Return the (x, y) coordinate for the center point of the cell that contains the specified text.  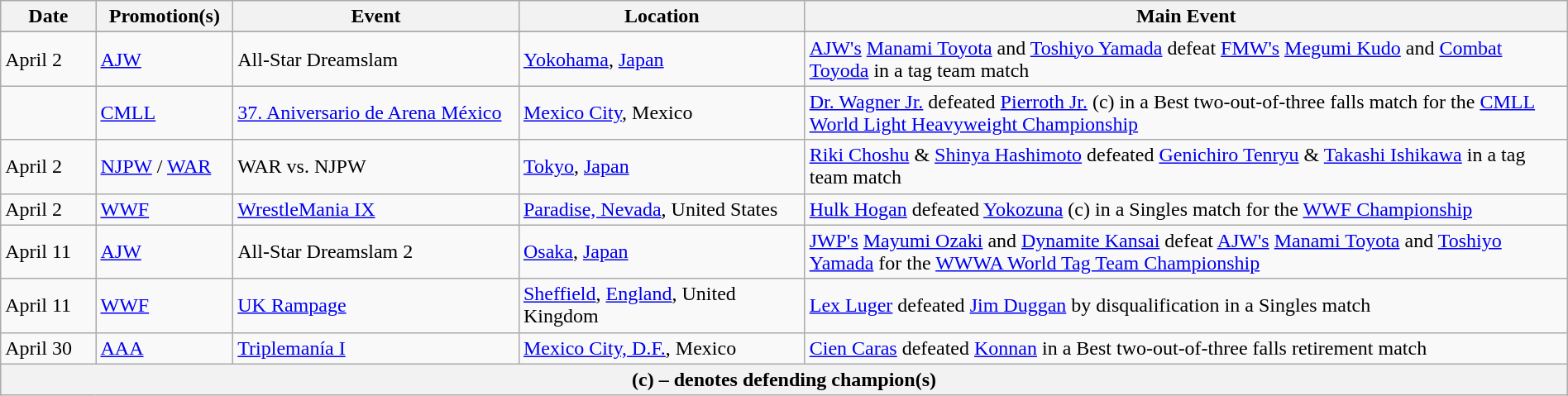
AJW's Manami Toyota and Toshiyo Yamada defeat FMW's Megumi Kudo and Combat Toyoda in a tag team match (1186, 60)
Paradise, Nevada, United States (662, 209)
Main Event (1186, 17)
Date (48, 17)
Mexico City, Mexico (662, 112)
(c) – denotes defending champion(s) (784, 379)
Mexico City, D.F., Mexico (662, 348)
NJPW / WAR (165, 167)
All-Star Dreamslam 2 (376, 251)
All-Star Dreamslam (376, 60)
Riki Choshu & Shinya Hashimoto defeated Genichiro Tenryu & Takashi Ishikawa in a tag team match (1186, 167)
JWP's Mayumi Ozaki and Dynamite Kansai defeat AJW's Manami Toyota and Toshiyo Yamada for the WWWA World Tag Team Championship (1186, 251)
Dr. Wagner Jr. defeated Pierroth Jr. (c) in a Best two-out-of-three falls match for the CMLL World Light Heavyweight Championship (1186, 112)
Event (376, 17)
WrestleMania IX (376, 209)
Promotion(s) (165, 17)
37. Aniversario de Arena México (376, 112)
Hulk Hogan defeated Yokozuna (c) in a Singles match for the WWF Championship (1186, 209)
Tokyo, Japan (662, 167)
Sheffield, England, United Kingdom (662, 306)
CMLL (165, 112)
UK Rampage (376, 306)
Triplemanía I (376, 348)
Yokohama, Japan (662, 60)
April 30 (48, 348)
Location (662, 17)
AAA (165, 348)
Osaka, Japan (662, 251)
Cien Caras defeated Konnan in a Best two-out-of-three falls retirement match (1186, 348)
WAR vs. NJPW (376, 167)
Lex Luger defeated Jim Duggan by disqualification in a Singles match (1186, 306)
